For the text-containing cell, return its midpoint in [x, y] coordinate format. 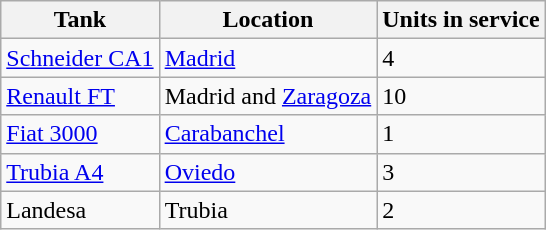
1 [461, 134]
Location [268, 20]
Units in service [461, 20]
Renault FT [80, 96]
Madrid and Zaragoza [268, 96]
Trubia [268, 210]
3 [461, 172]
10 [461, 96]
2 [461, 210]
Fiat 3000 [80, 134]
4 [461, 58]
Tank [80, 20]
Oviedo [268, 172]
Madrid [268, 58]
Carabanchel [268, 134]
Landesa [80, 210]
Trubia A4 [80, 172]
Schneider CA1 [80, 58]
